Search for the cell housing the specified text and yield its [x, y] center coordinate. 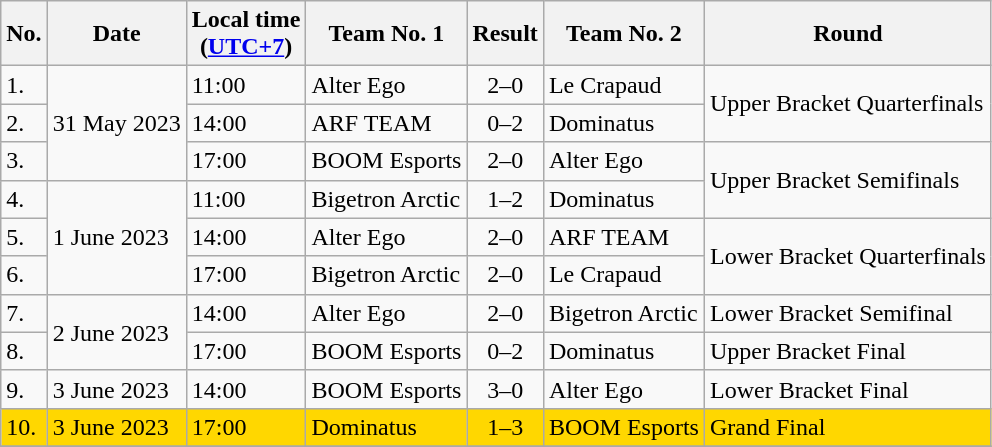
1–3 [505, 427]
8. [24, 351]
31 May 2023 [116, 123]
5. [24, 237]
7. [24, 313]
Result [505, 34]
Date [116, 34]
1–2 [505, 199]
Upper Bracket Semifinals [848, 180]
Team No. 2 [624, 34]
2. [24, 123]
Round [848, 34]
Team No. 1 [386, 34]
3. [24, 161]
2 June 2023 [116, 332]
10. [24, 427]
Lower Bracket Final [848, 389]
Upper Bracket Quarterfinals [848, 104]
Grand Final [848, 427]
3–0 [505, 389]
1. [24, 85]
Lower Bracket Semifinal [848, 313]
Lower Bracket Quarterfinals [848, 256]
Upper Bracket Final [848, 351]
Local time(UTC+7) [246, 34]
6. [24, 275]
9. [24, 389]
1 June 2023 [116, 237]
No. [24, 34]
4. [24, 199]
